Detect which cell encompasses the target text, then output its (X, Y) center coordinate. 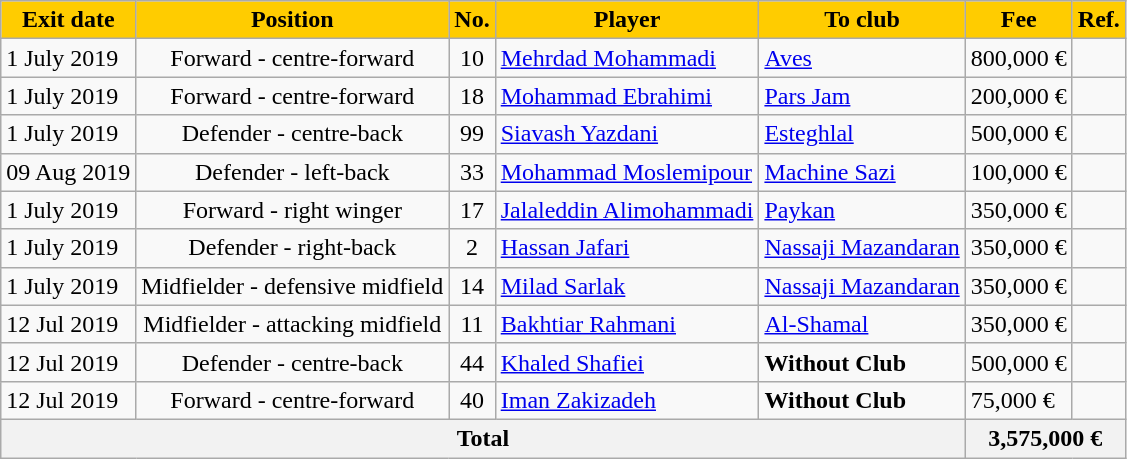
2 (472, 248)
Position (292, 20)
Midfielder - attacking midfield (292, 324)
Forward - right winger (292, 210)
Paykan (862, 210)
Jalaleddin Alimohammadi (627, 210)
Iman Zakizadeh (627, 400)
200,000 € (1018, 96)
Total (483, 438)
Hassan Jafari (627, 248)
14 (472, 286)
Defender - right-back (292, 248)
Bakhtiar Rahmani (627, 324)
Aves (862, 58)
10 (472, 58)
Mohammad Ebrahimi (627, 96)
40 (472, 400)
800,000 € (1018, 58)
18 (472, 96)
Siavash Yazdani (627, 134)
Mohammad Moslemipour (627, 172)
Khaled Shafiei (627, 362)
17 (472, 210)
99 (472, 134)
Machine Sazi (862, 172)
Al-Shamal (862, 324)
Esteghlal (862, 134)
Midfielder - defensive midfield (292, 286)
3,575,000 € (1045, 438)
Milad Sarlak (627, 286)
Mehrdad Mohammadi (627, 58)
44 (472, 362)
Ref. (1098, 20)
Pars Jam (862, 96)
No. (472, 20)
33 (472, 172)
11 (472, 324)
75,000 € (1018, 400)
09 Aug 2019 (68, 172)
To club (862, 20)
Player (627, 20)
Defender - left-back (292, 172)
Fee (1018, 20)
Exit date (68, 20)
100,000 € (1018, 172)
